Return [X, Y] of the center of cell containing provided text 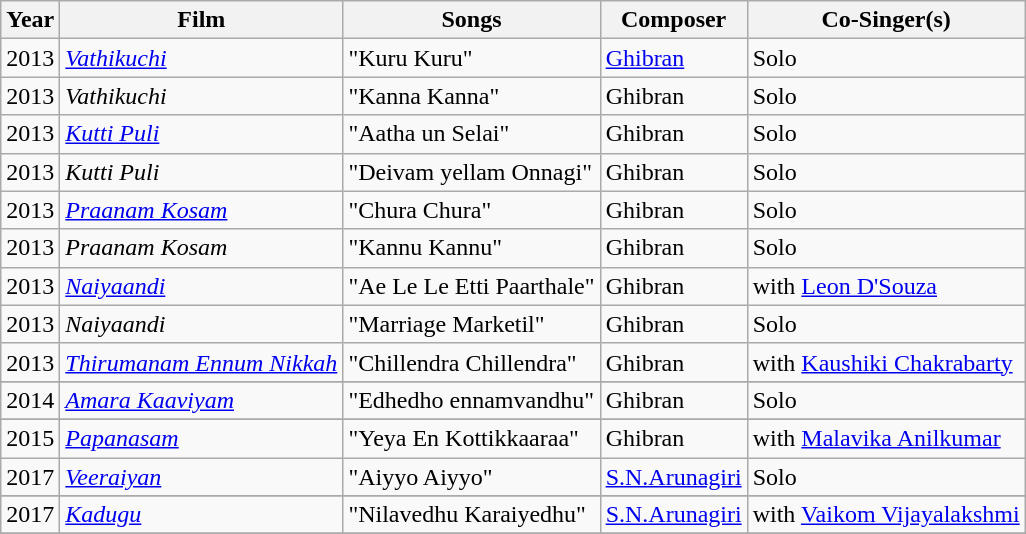
"Edhedho ennamvandhu" [472, 400]
2014 [30, 400]
Year [30, 20]
"Chillendra Chillendra" [472, 362]
Veeraiyan [202, 477]
Papanasam [202, 438]
with Malavika Anilkumar [886, 438]
"Kuru Kuru" [472, 58]
Songs [472, 20]
"Ae Le Le Etti Paarthale" [472, 286]
"Deivam yellam Onnagi" [472, 172]
"Nilavedhu Karaiyedhu" [472, 515]
"Aatha un Selai" [472, 134]
"Chura Chura" [472, 210]
with Kaushiki Chakrabarty [886, 362]
"Kanna Kanna" [472, 96]
"Aiyyo Aiyyo" [472, 477]
Composer [674, 20]
with Vaikom Vijayalakshmi [886, 515]
Film [202, 20]
Kadugu [202, 515]
Thirumanam Ennum Nikkah [202, 362]
"Marriage Marketil" [472, 324]
Co-Singer(s) [886, 20]
"Yeya En Kottikkaaraa" [472, 438]
"Kannu Kannu" [472, 248]
Amara Kaaviyam [202, 400]
with Leon D'Souza [886, 286]
2015 [30, 438]
